From the cell containing the given text, extract its center point as (x, y) coordinate. 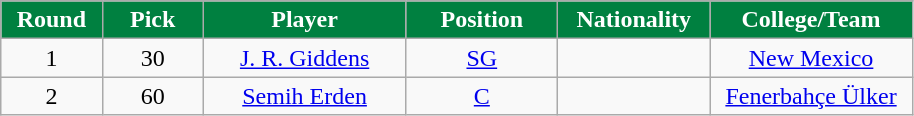
College/Team (812, 20)
60 (152, 96)
1 (52, 58)
J. R. Giddens (304, 58)
Fenerbahçe Ülker (812, 96)
SG (482, 58)
Round (52, 20)
Player (304, 20)
Nationality (634, 20)
Pick (152, 20)
Position (482, 20)
30 (152, 58)
C (482, 96)
2 (52, 96)
Semih Erden (304, 96)
New Mexico (812, 58)
